Find where the given text appears and provide that cell's center as [X, Y] coordinate. 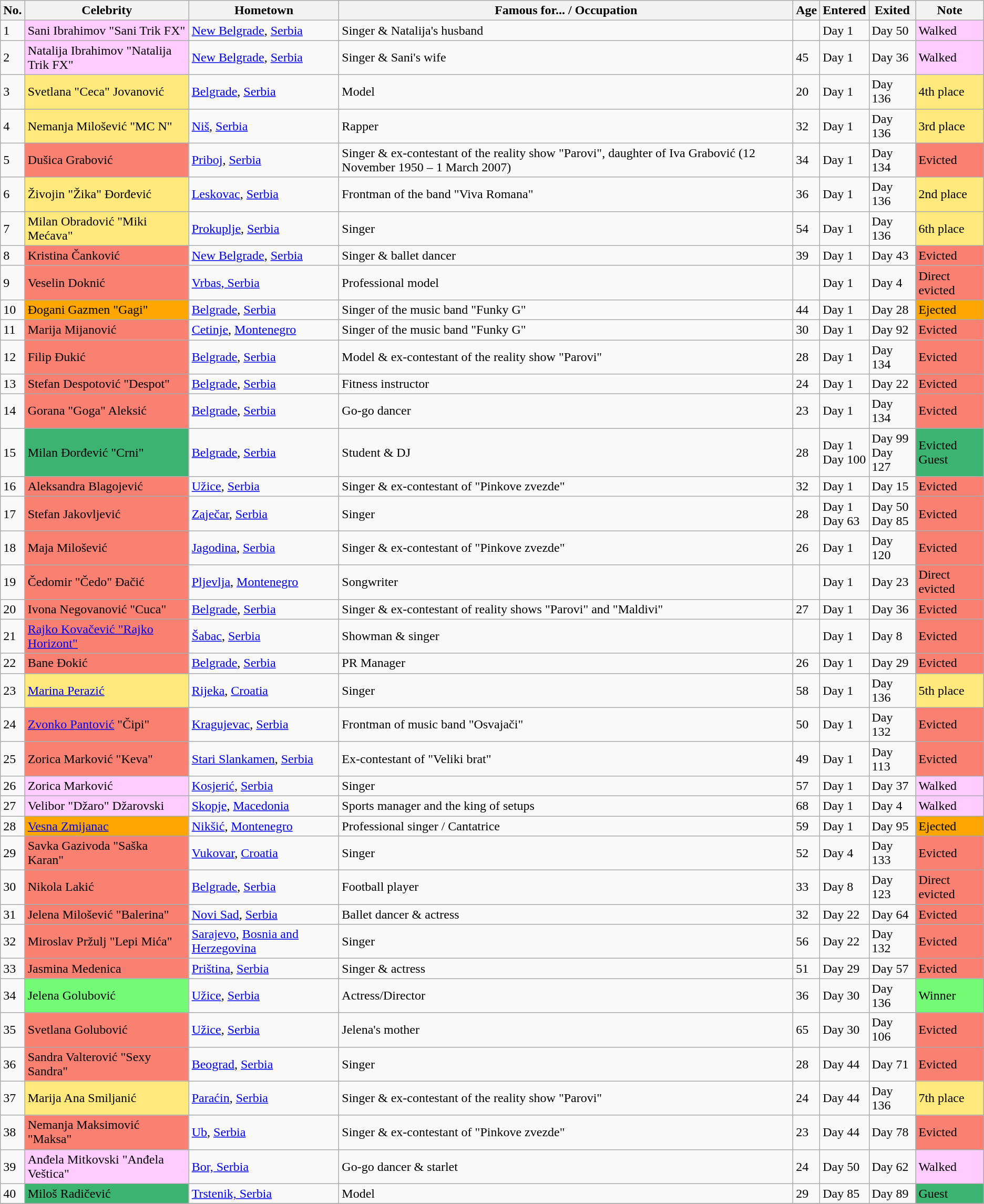
Day 106 [893, 1030]
Svetlana Golubović [107, 1030]
Hometown [264, 11]
Rijeka, Croatia [264, 691]
Day 133 [893, 853]
Zvonko Pantović "Čipi" [107, 724]
Winner [949, 995]
Zorica Marković "Keva" [107, 759]
Sani Ibrahimov "Sani Trik FX" [107, 30]
11 [13, 330]
Gorana "Goga" Aleksić [107, 411]
Day 99 Day 127 [893, 452]
7 [13, 228]
Vrbas, Serbia [264, 283]
Football player [566, 887]
8 [13, 255]
Entered [844, 11]
4 [13, 126]
7th place [949, 1098]
9 [13, 283]
Vukovar, Croatia [264, 853]
2 [13, 58]
Aleksandra Blagojević [107, 487]
44 [806, 310]
Jelena Golubović [107, 995]
Marina Perazić [107, 691]
14 [13, 411]
Day 23 [893, 582]
Sarajevo, Bosnia and Herzegovina [264, 942]
Zaječar, Serbia [264, 514]
Nikšić, Montenegro [264, 826]
Anđela Mitkovski "Anđela Veštica" [107, 1167]
5 [13, 160]
37 [13, 1098]
No. [13, 11]
51 [806, 969]
Jelena's mother [566, 1030]
2nd place [949, 194]
Novi Sad, Serbia [264, 914]
Ub, Serbia [264, 1132]
Kragujevac, Serbia [264, 724]
PR Manager [566, 663]
57 [806, 786]
Day 1 Day 100 [844, 452]
35 [13, 1030]
Day 89 [893, 1193]
Stefan Jakovljević [107, 514]
3 [13, 91]
Day 28 [893, 310]
Go-go dancer [566, 411]
Go-go dancer & starlet [566, 1167]
Age [806, 11]
Ex-contestant of "Veliki brat" [566, 759]
Professional singer / Cantatrice [566, 826]
Prokuplje, Serbia [264, 228]
10 [13, 310]
68 [806, 806]
12 [13, 356]
Rapper [566, 126]
Živojin "Žika" Đorđević [107, 194]
15 [13, 452]
Pljevlja, Montenegro [264, 582]
Marija Ana Smiljanić [107, 1098]
Kristina Čanković [107, 255]
Marija Mijanović [107, 330]
21 [13, 636]
Sandra Valterović "Sexy Sandra" [107, 1064]
5th place [949, 691]
Singer & ballet dancer [566, 255]
Day 1 Day 63 [844, 514]
1 [13, 30]
Dušica Grabović [107, 160]
49 [806, 759]
Jelena Milošević "Balerina" [107, 914]
59 [806, 826]
6th place [949, 228]
Kosjerić, Serbia [264, 786]
Day 15 [893, 487]
Evicted Guest [949, 452]
Savka Gazivoda "Saška Karan" [107, 853]
25 [13, 759]
Stari Slankamen, Serbia [264, 759]
Day 37 [893, 786]
Velibor "Džaro" Džarovski [107, 806]
Veselin Doknić [107, 283]
56 [806, 942]
Skopje, Macedonia [264, 806]
Singer & ex-contestant of the reality show "Parovi" [566, 1098]
Bor, Serbia [264, 1167]
31 [13, 914]
6 [13, 194]
Day 120 [893, 548]
Stefan Despotović "Despot" [107, 384]
Frontman of music band "Osvajači" [566, 724]
17 [13, 514]
Guest [949, 1193]
Fitness instructor [566, 384]
Paraćin, Serbia [264, 1098]
Cetinje, Montenegro [264, 330]
Vesna Zmijanac [107, 826]
Maja Milošević [107, 548]
Trstenik, Serbia [264, 1193]
Actress/Director [566, 995]
Day 57 [893, 969]
Leskovac, Serbia [264, 194]
18 [13, 548]
38 [13, 1132]
Milan Obradović "Miki Mećava" [107, 228]
Bane Đokić [107, 663]
40 [13, 1193]
45 [806, 58]
Day 78 [893, 1132]
Priboj, Serbia [264, 160]
Famous for... / Occupation [566, 11]
Miloš Radičević [107, 1193]
Singer & Natalija's husband [566, 30]
19 [13, 582]
Day 50 Day 85 [893, 514]
Đogani Gazmen "Gagi" [107, 310]
Day 64 [893, 914]
Filip Đukić [107, 356]
Svetlana "Ceca" Jovanović [107, 91]
Čedomir "Čedo" Đačić [107, 582]
Showman & singer [566, 636]
Nemanja Maksimović "Maksa" [107, 1132]
Priština, Serbia [264, 969]
Songwriter [566, 582]
50 [806, 724]
Zorica Marković [107, 786]
Ivona Negovanović "Cuca" [107, 609]
Note [949, 11]
Day 85 [844, 1193]
Singer & ex-contestant of the reality show "Parovi", daughter of Iva Grabović (12 November 1950 – 1 March 2007) [566, 160]
Niš, Serbia [264, 126]
Day 113 [893, 759]
22 [13, 663]
65 [806, 1030]
Natalija Ibrahimov "Natalija Trik FX" [107, 58]
3rd place [949, 126]
Rajko Kovačević "Rajko Horizont" [107, 636]
Singer & Sani's wife [566, 58]
Celebrity [107, 11]
Sports manager and the king of setups [566, 806]
Singer & ex-contestant of reality shows "Parovi" and "Maldivi" [566, 609]
Šabac, Serbia [264, 636]
Day 123 [893, 887]
Ballet dancer & actress [566, 914]
Miroslav Pržulj "Lepi Mića" [107, 942]
Day 71 [893, 1064]
Day 43 [893, 255]
Nemanja Milošević "MC N" [107, 126]
4th place [949, 91]
Exited [893, 11]
54 [806, 228]
Milan Đorđević "Crni" [107, 452]
Day 92 [893, 330]
Frontman of the band "Viva Romana" [566, 194]
Beograd, Serbia [264, 1064]
Jagodina, Serbia [264, 548]
Nikola Lakić [107, 887]
52 [806, 853]
Singer & actress [566, 969]
16 [13, 487]
Professional model [566, 283]
13 [13, 384]
Jasmina Medenica [107, 969]
Day 95 [893, 826]
Student & DJ [566, 452]
Model & ex-contestant of the reality show "Parovi" [566, 356]
Day 62 [893, 1167]
58 [806, 691]
